Extract the [x, y] coordinate from the center of the cell holding the provided text.  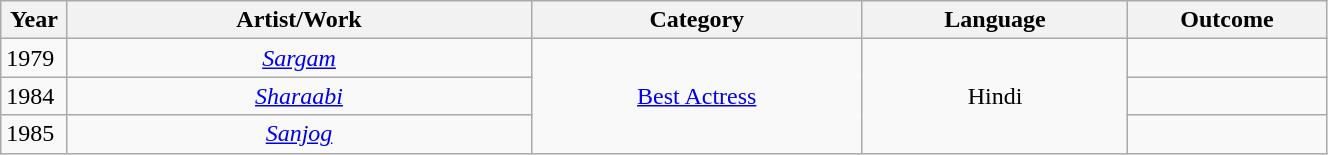
Sargam [299, 58]
Sharaabi [299, 96]
Year [34, 20]
1985 [34, 134]
Category [696, 20]
Sanjog [299, 134]
Language [994, 20]
Hindi [994, 96]
Artist/Work [299, 20]
Outcome [1228, 20]
1979 [34, 58]
1984 [34, 96]
Best Actress [696, 96]
